Locate the cell with the specified text and output its [X, Y] center coordinate. 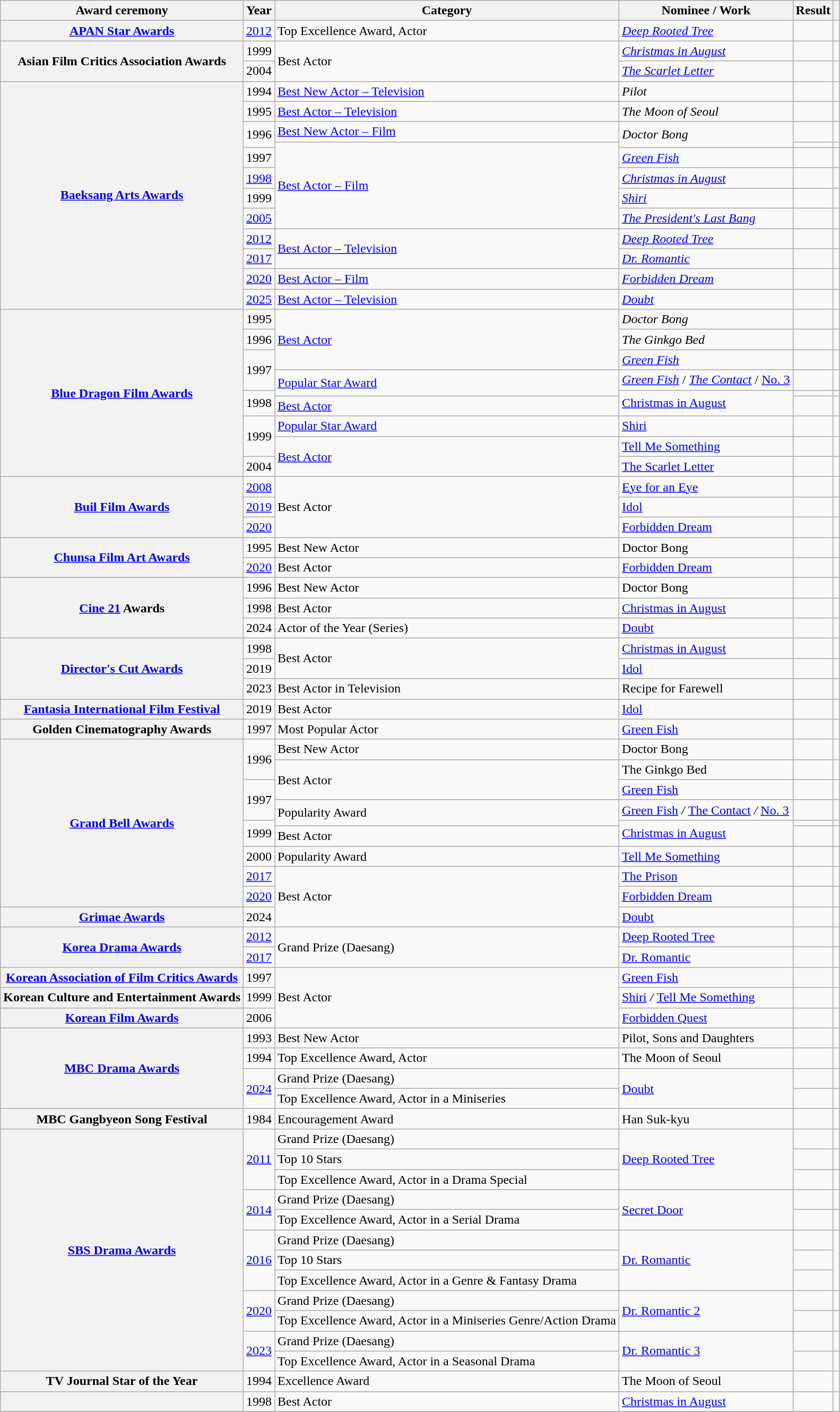
Asian Film Critics Association Awards [122, 61]
Pilot, Sons and Daughters [706, 1038]
The Prison [706, 877]
Top Excellence Award, Actor in a Seasonal Drama [447, 1361]
Grimae Awards [122, 917]
Pilot [706, 91]
Korea Drama Awards [122, 947]
Most Popular Actor [447, 729]
Golden Cinematography Awards [122, 729]
Best New Actor – Film [447, 132]
Best New Actor – Television [447, 91]
2008 [259, 487]
MBC Drama Awards [122, 1068]
2011 [259, 1159]
Encouragement Award [447, 1119]
Result [813, 11]
Buil Film Awards [122, 507]
TV Journal Star of the Year [122, 1381]
2000 [259, 856]
MBC Gangbyeon Song Festival [122, 1119]
SBS Drama Awards [122, 1250]
Category [447, 11]
Chunsa Film Art Awards [122, 557]
Blue Dragon Film Awards [122, 393]
1984 [259, 1119]
2025 [259, 299]
Korean Association of Film Critics Awards [122, 977]
Actor of the Year (Series) [447, 628]
Excellence Award [447, 1381]
Top Excellence Award, Actor in a Serial Drama [447, 1220]
Dr. Romantic 3 [706, 1351]
Eye for an Eye [706, 487]
Korean Film Awards [122, 1018]
Director's Cut Awards [122, 669]
1993 [259, 1038]
Recipe for Farewell [706, 689]
Secret Door [706, 1210]
Baeksang Arts Awards [122, 195]
Top Excellence Award, Actor in a Drama Special [447, 1180]
2006 [259, 1018]
Fantasia International Film Festival [122, 709]
Top Excellence Award, Actor in a Genre & Fantasy Drama [447, 1280]
Forbidden Quest [706, 1018]
2014 [259, 1210]
Cine 21 Awards [122, 608]
Top Excellence Award, Actor in a Miniseries [447, 1098]
Best Actor in Television [447, 689]
Korean Culture and Entertainment Awards [122, 998]
Han Suk-kyu [706, 1119]
Nominee / Work [706, 11]
The President's Last Bang [706, 218]
Top Excellence Award, Actor in a Miniseries Genre/Action Drama [447, 1321]
2005 [259, 218]
Dr. Romantic 2 [706, 1311]
APAN Star Awards [122, 31]
Grand Bell Awards [122, 823]
Award ceremony [122, 11]
Year [259, 11]
2016 [259, 1260]
Shiri / Tell Me Something [706, 998]
